Extract the (x, y) coordinate from the center of the cell holding the provided text.  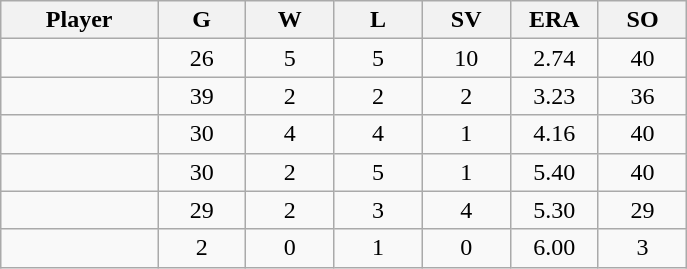
Player (80, 20)
SV (466, 20)
W (290, 20)
G (202, 20)
5.30 (554, 210)
L (378, 20)
10 (466, 58)
SO (642, 20)
36 (642, 96)
4.16 (554, 134)
5.40 (554, 172)
ERA (554, 20)
2.74 (554, 58)
3.23 (554, 96)
39 (202, 96)
6.00 (554, 248)
26 (202, 58)
